Pinpoint the cell where the given text exists, returning its (x, y) midpoint coordinate. 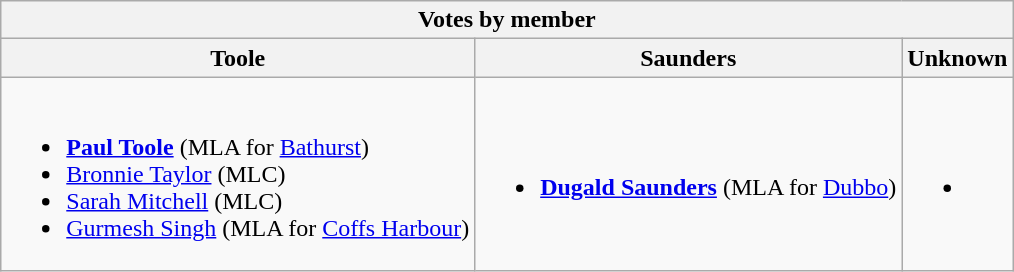
Votes by member (507, 20)
Paul Toole (MLA for Bathurst)Bronnie Taylor (MLC)Sarah Mitchell (MLC)Gurmesh Singh (MLA for Coffs Harbour) (238, 174)
Saunders (688, 58)
Dugald Saunders (MLA for Dubbo) (688, 174)
Toole (238, 58)
Unknown (958, 58)
